For the text-containing cell, return its midpoint in [X, Y] coordinate format. 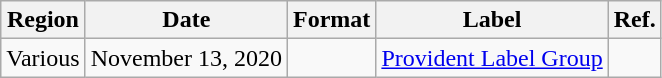
Format [332, 20]
Various [43, 58]
Region [43, 20]
Provident Label Group [492, 58]
November 13, 2020 [186, 58]
Ref. [634, 20]
Date [186, 20]
Label [492, 20]
